Find where the given text appears and provide that cell's center as [X, Y] coordinate. 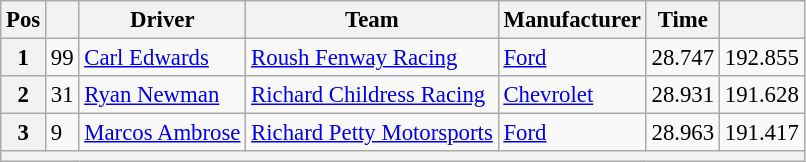
Pos [24, 20]
28.747 [682, 58]
2 [24, 95]
99 [62, 58]
Chevrolet [572, 95]
Time [682, 20]
Manufacturer [572, 20]
31 [62, 95]
Roush Fenway Racing [372, 58]
192.855 [762, 58]
Richard Childress Racing [372, 95]
1 [24, 58]
Driver [162, 20]
191.628 [762, 95]
9 [62, 133]
Richard Petty Motorsports [372, 133]
28.963 [682, 133]
Team [372, 20]
Ryan Newman [162, 95]
Carl Edwards [162, 58]
28.931 [682, 95]
3 [24, 133]
Marcos Ambrose [162, 133]
191.417 [762, 133]
